Extract the [X, Y] coordinate from the center of the cell holding the provided text.  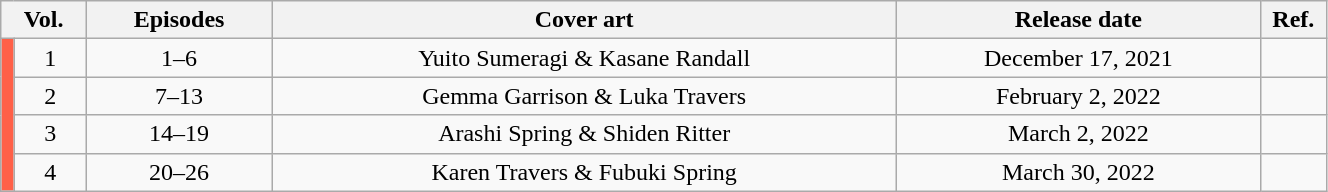
Gemma Garrison & Luka Travers [584, 96]
3 [50, 134]
1 [50, 58]
Release date [1078, 20]
Yuito Sumeragi & Kasane Randall [584, 58]
1–6 [178, 58]
February 2, 2022 [1078, 96]
December 17, 2021 [1078, 58]
Karen Travers & Fubuki Spring [584, 172]
20–26 [178, 172]
4 [50, 172]
14–19 [178, 134]
2 [50, 96]
Ref. [1293, 20]
7–13 [178, 96]
Episodes [178, 20]
Cover art [584, 20]
March 2, 2022 [1078, 134]
Vol. [44, 20]
March 30, 2022 [1078, 172]
Arashi Spring & Shiden Ritter [584, 134]
